For the text-containing cell, return its midpoint in [X, Y] coordinate format. 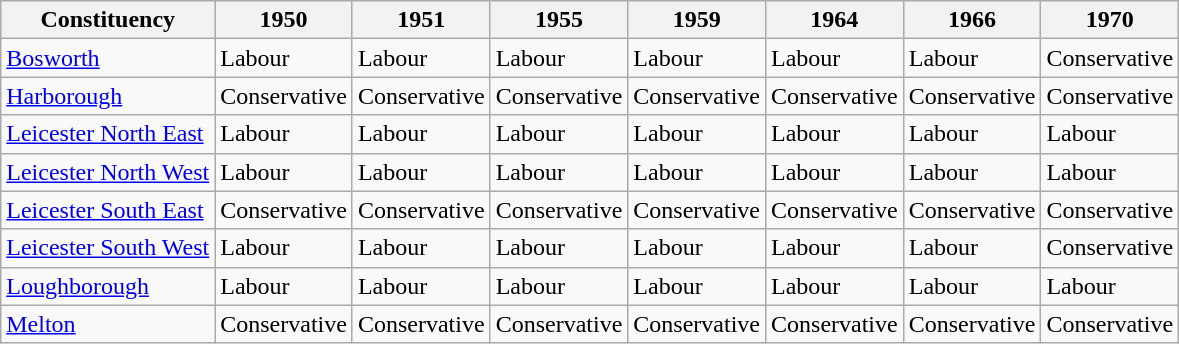
Loughborough [108, 286]
1964 [835, 20]
1970 [1110, 20]
Leicester South West [108, 248]
1955 [559, 20]
Harborough [108, 96]
1950 [284, 20]
Melton [108, 324]
1951 [421, 20]
1966 [972, 20]
Bosworth [108, 58]
Constituency [108, 20]
Leicester North East [108, 134]
Leicester North West [108, 172]
Leicester South East [108, 210]
1959 [697, 20]
